Scan for the cell matching the given text and deliver its (X, Y) coordinate at center. 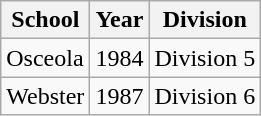
School (46, 20)
Osceola (46, 58)
Division 5 (205, 58)
1987 (120, 96)
Webster (46, 96)
1984 (120, 58)
Division 6 (205, 96)
Year (120, 20)
Division (205, 20)
